Return the (X, Y) coordinate for the center point of the cell that contains the specified text.  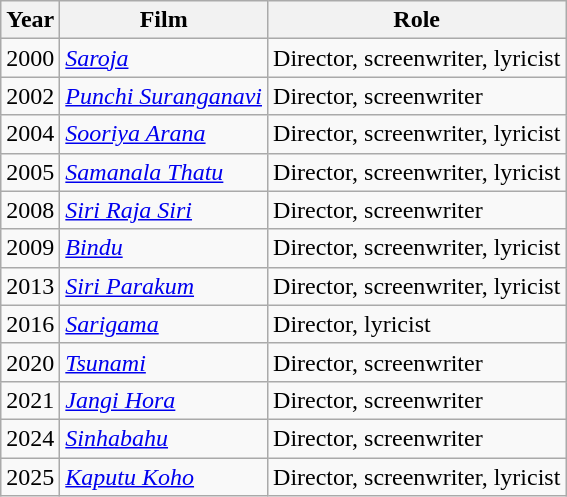
2020 (30, 362)
Tsunami (164, 362)
2008 (30, 210)
Punchi Suranganavi (164, 96)
Siri Parakum (164, 286)
2004 (30, 134)
2005 (30, 172)
Jangi Hora (164, 400)
2016 (30, 324)
Role (417, 20)
Saroja (164, 58)
2013 (30, 286)
Sooriya Arana (164, 134)
Film (164, 20)
Year (30, 20)
Samanala Thatu (164, 172)
2002 (30, 96)
Director, lyricist (417, 324)
Sarigama (164, 324)
2000 (30, 58)
Kaputu Koho (164, 477)
Bindu (164, 248)
2009 (30, 248)
2024 (30, 438)
2021 (30, 400)
Sinhabahu (164, 438)
Siri Raja Siri (164, 210)
2025 (30, 477)
